From the cell containing the given text, extract its center point as [x, y] coordinate. 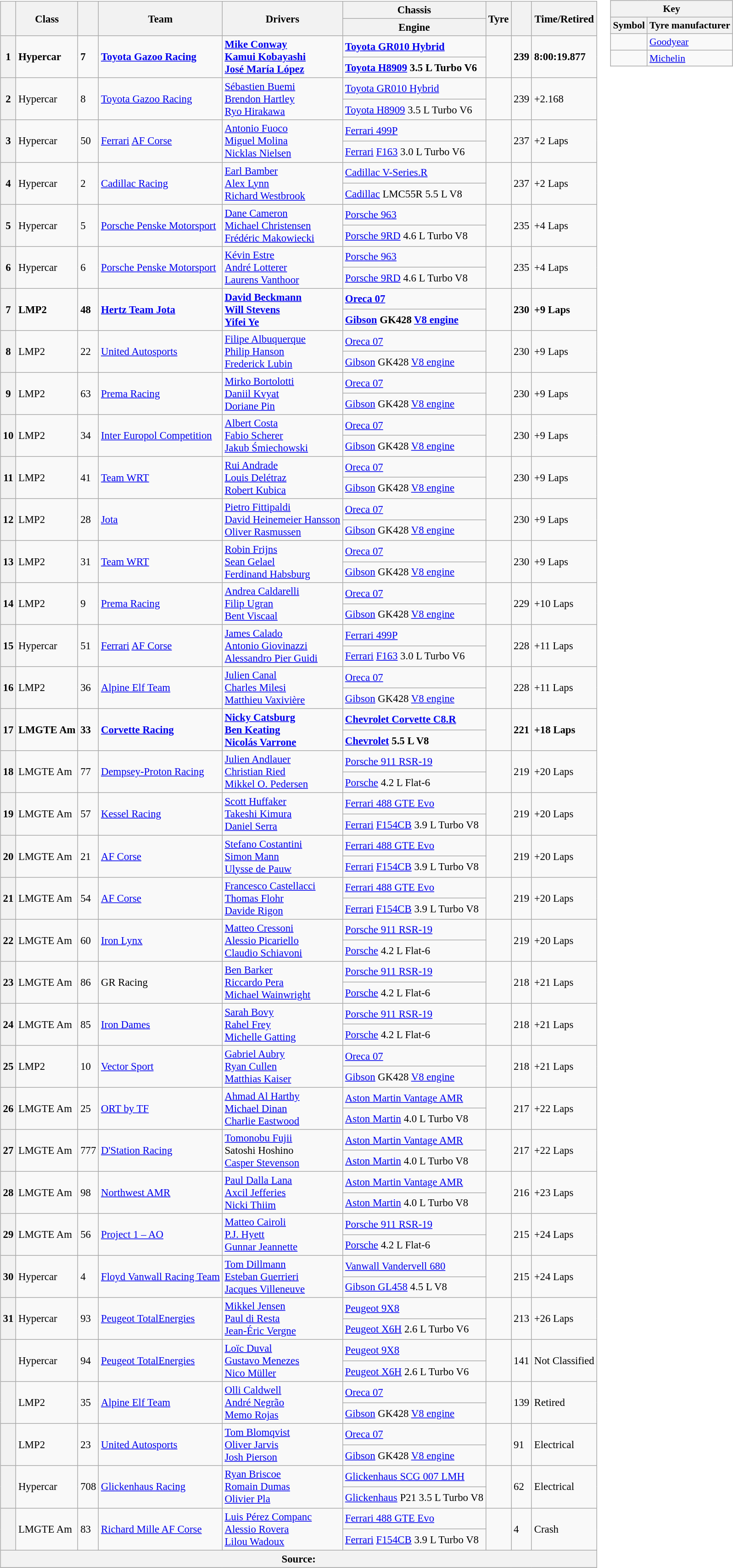
86 [88, 982]
54 [88, 898]
35 [88, 1403]
Loïc Duval Gustavo Menezes Nico Müller [282, 1361]
Jota [161, 520]
Tomonobu Fujii Satoshi Hoshino Casper Stevenson [282, 1151]
48 [88, 309]
141 [521, 1361]
Earl Bamber Alex Lynn Richard Westbrook [282, 183]
8:00:19.877 [564, 57]
Julien Andlauer Christian Ried Mikkel O. Pedersen [282, 772]
Drivers [282, 18]
56 [88, 1235]
Kévin Estre André Lotterer Laurens Vanthoor [282, 267]
Ben Barker Riccardo Pera Michael Wainwright [282, 982]
Albert Costa Fabio Scherer Jakub Śmiechowski [282, 436]
Key [671, 9]
Inter Europol Competition [161, 436]
13 [8, 562]
85 [88, 1024]
216 [521, 1192]
Paul Dalla Lana Axcil Jefferies Nicki Thiim [282, 1192]
Tom Blomqvist Oliver Jarvis Josh Pierson [282, 1445]
36 [88, 688]
Tyre [498, 18]
26 [8, 1108]
27 [8, 1151]
12 [8, 520]
60 [88, 940]
Antonio Fuoco Miguel Molina Nicklas Nielsen [282, 141]
Chassis [414, 10]
24 [8, 1024]
Gibson GL458 4.5 L V8 [414, 1287]
Iron Dames [161, 1024]
708 [88, 1487]
63 [88, 393]
98 [88, 1192]
Sarah Bovy Rahel Frey Michelle Gatting [282, 1024]
34 [88, 436]
18 [8, 772]
Luis Pérez Companc Alessio Rovera Lilou Wadoux [282, 1529]
Engine [414, 28]
Rui Andrade Louis Delétraz Robert Kubica [282, 478]
Richard Mille AF Corse [161, 1529]
James Calado Antonio Giovinazzi Alessandro Pier Guidi [282, 646]
Not Classified [564, 1361]
Iron Lynx [161, 940]
Stefano Costantini Simon Mann Ulysse de Pauw [282, 856]
93 [88, 1319]
Cadillac LMC55R 5.5 L V8 [414, 194]
14 [8, 604]
15 [8, 646]
Gabriel Aubry Ryan Cullen Matthias Kaiser [282, 1066]
139 [521, 1403]
Andrea Caldarelli Filip Ugran Bent Viscaal [282, 604]
Ahmad Al Harthy Michael Dinan Charlie Eastwood [282, 1108]
Francesco Castellacci Thomas Flohr Davide Rigon [282, 898]
777 [88, 1151]
50 [88, 141]
Class [47, 18]
Glickenhaus Racing [161, 1487]
Goodyear [690, 42]
Chevrolet Corvette C8.R [414, 719]
30 [8, 1276]
+10 Laps [564, 604]
51 [88, 646]
Glickenhaus P21 3.5 L Turbo V8 [414, 1497]
David Beckmann Will Stevens Yifei Ye [282, 309]
Chevrolet 5.5 L V8 [414, 741]
+26 Laps [564, 1319]
Cadillac Racing [161, 183]
83 [88, 1529]
11 [8, 478]
Retired [564, 1403]
Symbol [629, 25]
91 [521, 1445]
Scott Huffaker Takeshi Kimura Daniel Serra [282, 814]
29 [8, 1235]
Time/Retired [564, 18]
Michelin [690, 58]
77 [88, 772]
Matteo Cairoli P.J. Hyett Gunnar Jeannette [282, 1235]
Tom Dillmann Esteban Guerrieri Jacques Villeneuve [282, 1276]
94 [88, 1361]
33 [88, 730]
3 [8, 141]
Filipe Albuquerque Philip Hanson Frederick Lubin [282, 351]
+23 Laps [564, 1192]
Project 1 – AO [161, 1235]
Mikkel Jensen Paul di Resta Jean-Éric Vergne [282, 1319]
Pietro Fittipaldi David Heinemeier Hansson Oliver Rasmussen [282, 520]
1 [8, 57]
Mike Conway Kamui Kobayashi José María López [282, 57]
+2.168 [564, 99]
20 [8, 856]
Sébastien Buemi Brendon Hartley Ryo Hirakawa [282, 99]
Olli Caldwell André Negrão Memo Rojas [282, 1403]
Nicky Catsburg Ben Keating Nicolás Varrone [282, 730]
17 [8, 730]
Ryan Briscoe Romain Dumas Olivier Pla [282, 1487]
213 [521, 1319]
Kessel Racing [161, 814]
+18 Laps [564, 730]
Mirko Bortolotti Daniil Kvyat Doriane Pin [282, 393]
Cadillac V-Series.R [414, 173]
62 [521, 1487]
Julien Canal Charles Milesi Matthieu Vaxivière [282, 688]
229 [521, 604]
Floyd Vanwall Racing Team [161, 1276]
Robin Frijns Sean Gelael Ferdinand Habsburg [282, 562]
Vector Sport [161, 1066]
ORT by TF [161, 1108]
Tyre manufacturer [690, 25]
Dempsey-Proton Racing [161, 772]
19 [8, 814]
221 [521, 730]
Dane Cameron Michael Christensen Frédéric Makowiecki [282, 225]
Glickenhaus SCG 007 LMH [414, 1476]
Vanwall Vandervell 680 [414, 1266]
Hertz Team Jota [161, 309]
57 [88, 814]
Corvette Racing [161, 730]
Northwest AMR [161, 1192]
Crash [564, 1529]
16 [8, 688]
Source: [298, 1559]
Matteo Cressoni Alessio Picariello Claudio Schiavoni [282, 940]
41 [88, 478]
D'Station Racing [161, 1151]
GR Racing [161, 982]
Team [161, 18]
